Extract the [X, Y] coordinate from the center of the cell holding the provided text.  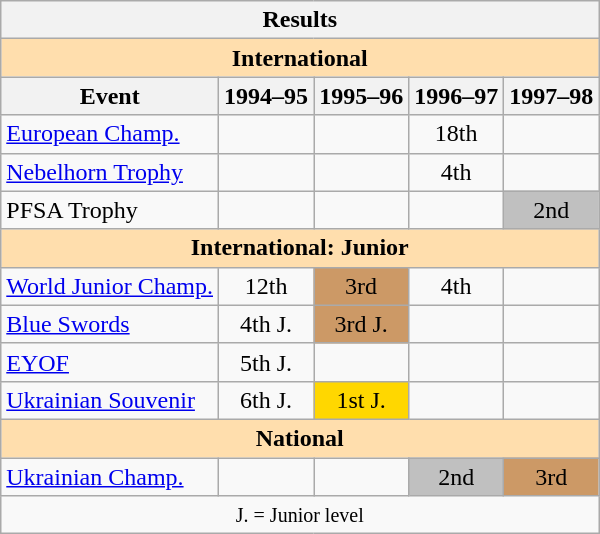
Ukrainian Souvenir [110, 400]
4th J. [266, 324]
J. = Junior level [300, 515]
1st J. [362, 400]
Ukrainian Champ. [110, 477]
1997–98 [552, 96]
Results [300, 20]
National [300, 438]
12th [266, 286]
Nebelhorn Trophy [110, 172]
European Champ. [110, 134]
5th J. [266, 362]
Blue Swords [110, 324]
1995–96 [362, 96]
6th J. [266, 400]
International [300, 58]
PFSA Trophy [110, 210]
EYOF [110, 362]
1994–95 [266, 96]
1996–97 [456, 96]
Event [110, 96]
18th [456, 134]
International: Junior [300, 248]
3rd J. [362, 324]
World Junior Champ. [110, 286]
